Search for the cell housing the specified text and yield its [X, Y] center coordinate. 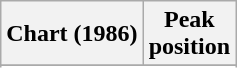
Chart (1986) [72, 34]
Peakposition [189, 34]
